From the cell containing the given text, extract its center point as (x, y) coordinate. 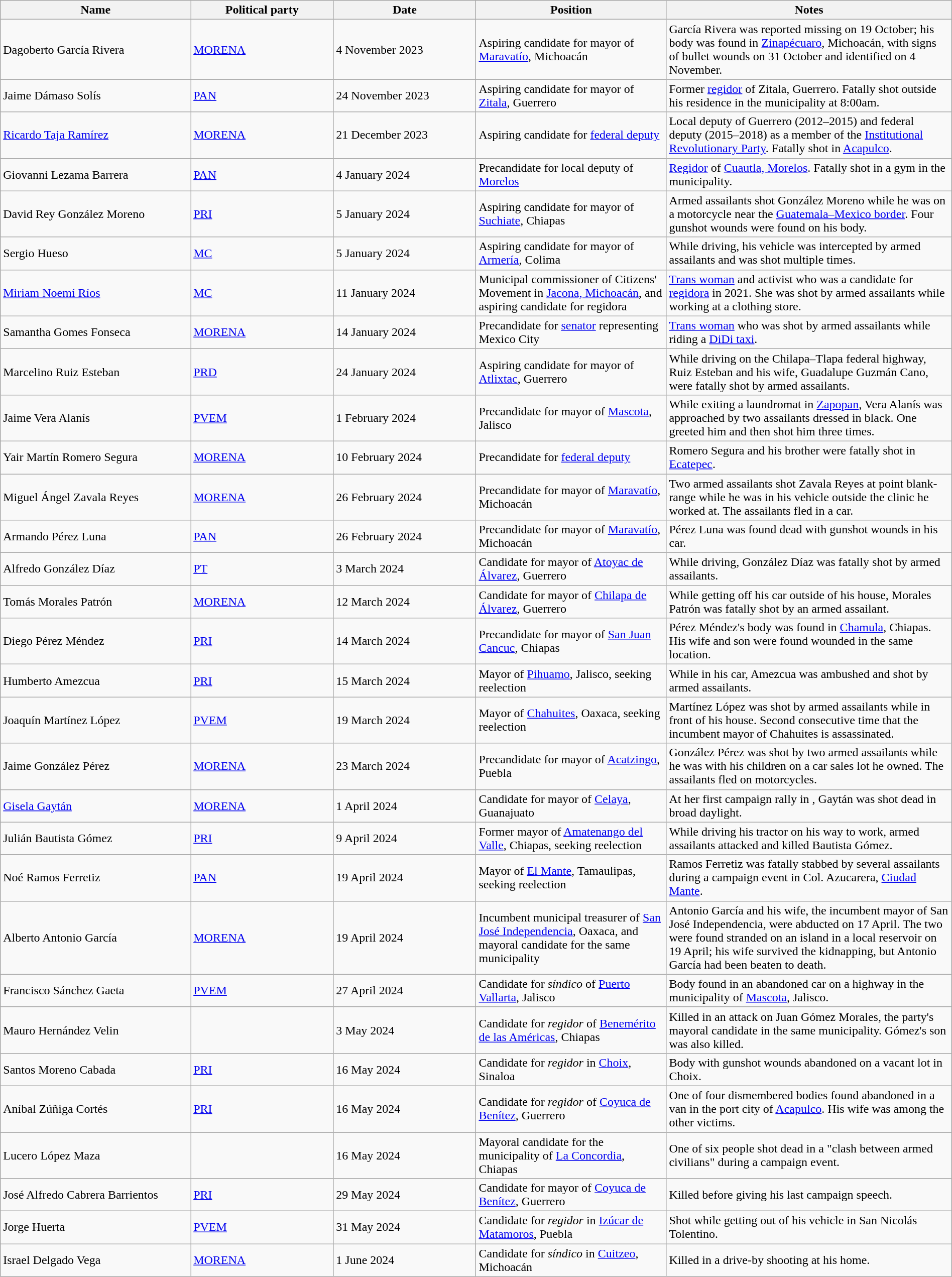
While exiting a laundromat in Zapopan, Vera Alanís was approached by two assailants dressed in black. One greeted him and then shot him three times. (809, 418)
Body found in an abandoned car on a highway in the municipality of Mascota, Jalisco. (809, 990)
David Rey González Moreno (95, 214)
Aníbal Zúñiga Cortés (95, 1109)
Precandidate for mayor of Acatzingo, Puebla (571, 766)
Humberto Amezcua (95, 681)
4 November 2023 (405, 49)
Miguel Ángel Zavala Reyes (95, 497)
Trans woman and activist who was a candidate for regidora in 2021. She was shot by armed assailants while working at a clothing store. (809, 293)
Aspiring candidate for mayor of Atlixtac, Guerrero (571, 372)
Date (405, 10)
Ricardo Taja Ramírez (95, 135)
Precandidate for mayor of Mascota, Jalisco (571, 418)
Aspiring candidate for mayor of Maravatío, Michoacán (571, 49)
While driving his tractor on his way to work, armed assailants attacked and killed Bautista Gómez. (809, 839)
Alberto Antonio García (95, 938)
Pérez Méndez's body was found in Chamula, Chiapas. His wife and son were found wounded in the same location. (809, 641)
Incumbent municipal treasurer of San José Independencia, Oaxaca, and mayoral candidate for the same municipality (571, 938)
Mayor of Pihuamo, Jalisco, seeking reelection (571, 681)
While driving, his vehicle was intercepted by armed assailants and was shot multiple times. (809, 253)
Lucero López Maza (95, 1155)
Giovanni Lezama Barrera (95, 175)
Candidate for mayor of Chilapa de Álvarez, Guerrero (571, 602)
Position (571, 10)
Dagoberto García Rivera (95, 49)
Jaime Dámaso Solís (95, 95)
10 February 2024 (405, 457)
González Pérez was shot by two armed assailants while he was with his children on a car sales lot he owned. The assailants fled on motorcycles. (809, 766)
Precandidate for federal deputy (571, 457)
Gisela Gaytán (95, 805)
Shot while getting out of his vehicle in San Nicolás Tolentino. (809, 1227)
Romero Segura and his brother were fatally shot in Ecatepec. (809, 457)
Candidate for regidor of Coyuca de Benítez, Guerrero (571, 1109)
Candidate for mayor of Celaya, Guanajuato (571, 805)
At her first campaign rally in , Gaytán was shot dead in broad daylight. (809, 805)
Mayor of El Mante, Tamaulipas, seeking reelection (571, 878)
Mayoral candidate for the municipality of La Concordia, Chiapas (571, 1155)
Sergio Hueso (95, 253)
Precandidate for senator representing Mexico City (571, 332)
Local deputy of Guerrero (2012–2015) and federal deputy (2015–2018) as a member of the Institutional Revolutionary Party. Fatally shot in Acapulco. (809, 135)
11 January 2024 (405, 293)
Body with gunshot wounds abandoned on a vacant lot in Choix. (809, 1070)
Killed in an attack on Juan Gómez Morales, the party's mayoral candidate in the same municipality. Gómez's son was also killed. (809, 1030)
While getting off his car outside of his house, Morales Patrón was fatally shot by an armed assailant. (809, 602)
While driving, González Díaz was fatally shot by armed assailants. (809, 569)
Diego Pérez Méndez (95, 641)
Santos Moreno Cabada (95, 1070)
21 December 2023 (405, 135)
Candidate for mayor of Atoyac de Álvarez, Guerrero (571, 569)
Yair Martín Romero Segura (95, 457)
Killed before giving his last campaign speech. (809, 1195)
14 January 2024 (405, 332)
1 June 2024 (405, 1260)
Former mayor of Amatenango del Valle, Chiapas, seeking reelection (571, 839)
While in his car, Amezcua was ambushed and shot by armed assailants. (809, 681)
Miriam Noemí Ríos (95, 293)
Aspiring candidate for mayor of Armería, Colima (571, 253)
One of four dismembered bodies found abandoned in a van in the port city of Acapulco. His wife was among the other victims. (809, 1109)
Jaime González Pérez (95, 766)
15 March 2024 (405, 681)
PT (262, 569)
Candidate for mayor of Coyuca de Benítez, Guerrero (571, 1195)
31 May 2024 (405, 1227)
Alfredo González Díaz (95, 569)
19 March 2024 (405, 720)
Candidate for síndico of Puerto Vallarta, Jalisco (571, 990)
Candidate for regidor in Choix, Sinaloa (571, 1070)
Aspiring candidate for federal deputy (571, 135)
Killed in a drive-by shooting at his home. (809, 1260)
Trans woman who was shot by armed assailants while riding a DiDi taxi. (809, 332)
14 March 2024 (405, 641)
Political party (262, 10)
12 March 2024 (405, 602)
José Alfredo Cabrera Barrientos (95, 1195)
Aspiring candidate for mayor of Zitala, Guerrero (571, 95)
Francisco Sánchez Gaeta (95, 990)
Jaime Vera Alanís (95, 418)
1 February 2024 (405, 418)
Pérez Luna was found dead with gunshot wounds in his car. (809, 536)
While driving on the Chilapa–Tlapa federal highway, Ruiz Esteban and his wife, Guadalupe Guzmán Cano, were fatally shot by armed assailants. (809, 372)
Joaquín Martínez López (95, 720)
Candidate for regidor in Izúcar de Matamoros, Puebla (571, 1227)
1 April 2024 (405, 805)
Tomás Morales Patrón (95, 602)
Name (95, 10)
PRD (262, 372)
24 November 2023 (405, 95)
Julián Bautista Gómez (95, 839)
23 March 2024 (405, 766)
Marcelino Ruiz Esteban (95, 372)
Notes (809, 10)
Noé Ramos Ferretiz (95, 878)
3 March 2024 (405, 569)
One of six people shot dead in a "clash between armed civilians" during a campaign event. (809, 1155)
Former regidor of Zitala, Guerrero. Fatally shot outside his residence in the municipality at 8:00am. (809, 95)
29 May 2024 (405, 1195)
9 April 2024 (405, 839)
27 April 2024 (405, 990)
Jorge Huerta (95, 1227)
Armed assailants shot González Moreno while he was on a motorcycle near the Guatemala–Mexico border. Four gunshot wounds were found on his body. (809, 214)
Mayor of Chahuites, Oaxaca, seeking reelection (571, 720)
Regidor of Cuautla, Morelos. Fatally shot in a gym in the municipality. (809, 175)
Candidate for síndico in Cuitzeo, Michoacán (571, 1260)
Precandidate for local deputy of Morelos (571, 175)
3 May 2024 (405, 1030)
Mauro Hernández Velin (95, 1030)
Aspiring candidate for mayor of Suchiate, Chiapas (571, 214)
Precandidate for mayor of San Juan Cancuc, Chiapas (571, 641)
Ramos Ferretiz was fatally stabbed by several assailants during a campaign event in Col. Azucarera, Ciudad Mante. (809, 878)
Israel Delgado Vega (95, 1260)
Municipal commissioner of Citizens' Movement in Jacona, Michoacán, and aspiring candidate for regidora (571, 293)
Candidate for regidor of Benemérito de las Américas, Chiapas (571, 1030)
Armando Pérez Luna (95, 536)
24 January 2024 (405, 372)
4 January 2024 (405, 175)
Samantha Gomes Fonseca (95, 332)
